Capture the cell that displays the provided text and extract its (x, y) central coordinate. 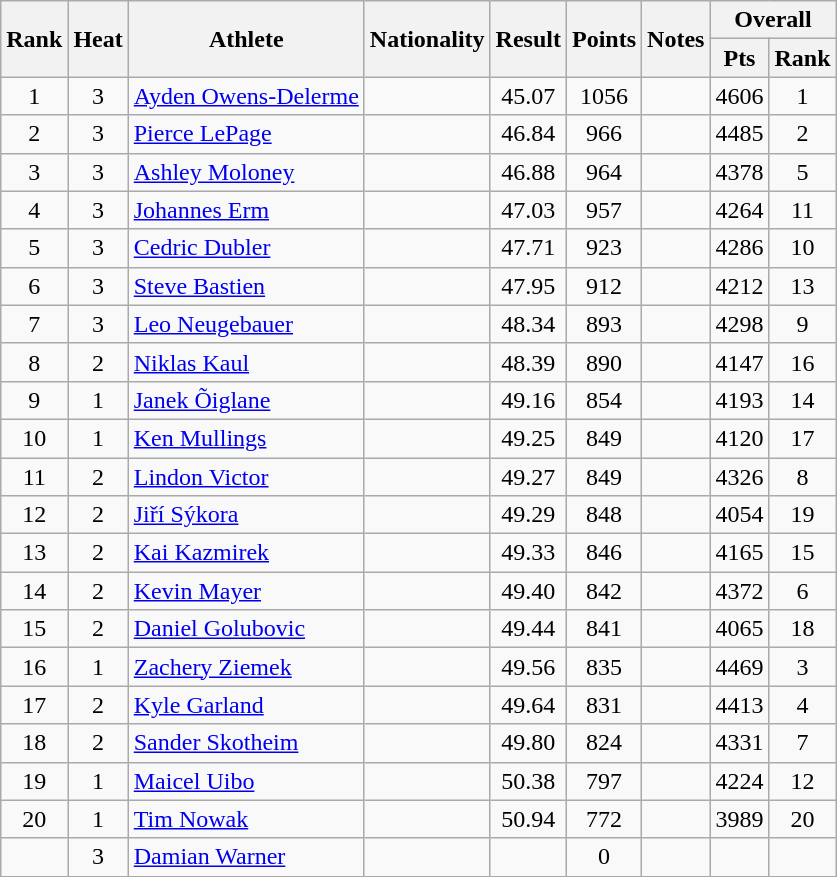
964 (604, 172)
1056 (604, 96)
912 (604, 286)
4286 (740, 248)
Janek Õiglane (246, 400)
49.56 (528, 667)
3989 (740, 819)
Pierce LePage (246, 134)
4378 (740, 172)
Jiří Sýkora (246, 515)
Kevin Mayer (246, 591)
Niklas Kaul (246, 362)
50.38 (528, 781)
Points (604, 39)
966 (604, 134)
Damian Warner (246, 857)
Lindon Victor (246, 477)
824 (604, 743)
49.27 (528, 477)
4606 (740, 96)
772 (604, 819)
835 (604, 667)
48.34 (528, 324)
Kai Kazmirek (246, 553)
4485 (740, 134)
49.29 (528, 515)
Cedric Dubler (246, 248)
Athlete (246, 39)
50.94 (528, 819)
841 (604, 629)
47.95 (528, 286)
957 (604, 210)
47.71 (528, 248)
4165 (740, 553)
4264 (740, 210)
Overall (773, 20)
854 (604, 400)
4212 (740, 286)
4298 (740, 324)
4469 (740, 667)
Johannes Erm (246, 210)
893 (604, 324)
49.33 (528, 553)
Kyle Garland (246, 705)
846 (604, 553)
848 (604, 515)
0 (604, 857)
49.25 (528, 438)
Zachery Ziemek (246, 667)
842 (604, 591)
Daniel Golubovic (246, 629)
797 (604, 781)
49.80 (528, 743)
47.03 (528, 210)
Tim Nowak (246, 819)
Ayden Owens-Delerme (246, 96)
Nationality (427, 39)
Ken Mullings (246, 438)
4326 (740, 477)
890 (604, 362)
Ashley Moloney (246, 172)
Sander Skotheim (246, 743)
4224 (740, 781)
Leo Neugebauer (246, 324)
46.88 (528, 172)
Notes (676, 39)
48.39 (528, 362)
4331 (740, 743)
4372 (740, 591)
923 (604, 248)
49.40 (528, 591)
4413 (740, 705)
4193 (740, 400)
Pts (740, 58)
4120 (740, 438)
49.16 (528, 400)
Steve Bastien (246, 286)
4054 (740, 515)
Result (528, 39)
49.64 (528, 705)
Heat (98, 39)
46.84 (528, 134)
4147 (740, 362)
45.07 (528, 96)
49.44 (528, 629)
4065 (740, 629)
831 (604, 705)
Maicel Uibo (246, 781)
